For the text-containing cell, return its midpoint in [x, y] coordinate format. 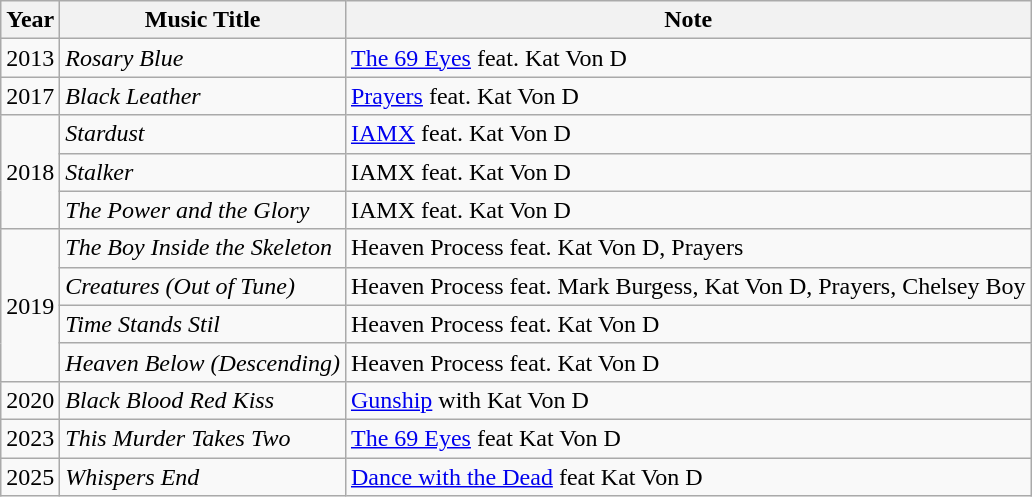
The Power and the Glory [203, 210]
Time Stands Stil [203, 324]
Black Leather [203, 96]
The Boy Inside the Skeleton [203, 248]
Gunship with Kat Von D [688, 400]
Stalker [203, 172]
Creatures (Out of Tune) [203, 286]
The 69 Eyes feat Kat Von D [688, 438]
2018 [30, 172]
2019 [30, 305]
The 69 Eyes feat. Kat Von D [688, 58]
2025 [30, 477]
Heaven Process feat. Mark Burgess, Kat Von D, Prayers, Chelsey Boy [688, 286]
Year [30, 20]
2020 [30, 400]
2013 [30, 58]
Stardust [203, 134]
Whispers End [203, 477]
This Murder Takes Two [203, 438]
Note [688, 20]
Black Blood Red Kiss [203, 400]
2023 [30, 438]
Rosary Blue [203, 58]
Prayers feat. Kat Von D [688, 96]
2017 [30, 96]
Heaven Process feat. Kat Von D, Prayers [688, 248]
Dance with the Dead feat Kat Von D [688, 477]
Heaven Below (Descending) [203, 362]
Music Title [203, 20]
